Return the (X, Y) coordinate for the center point of the cell that contains the specified text.  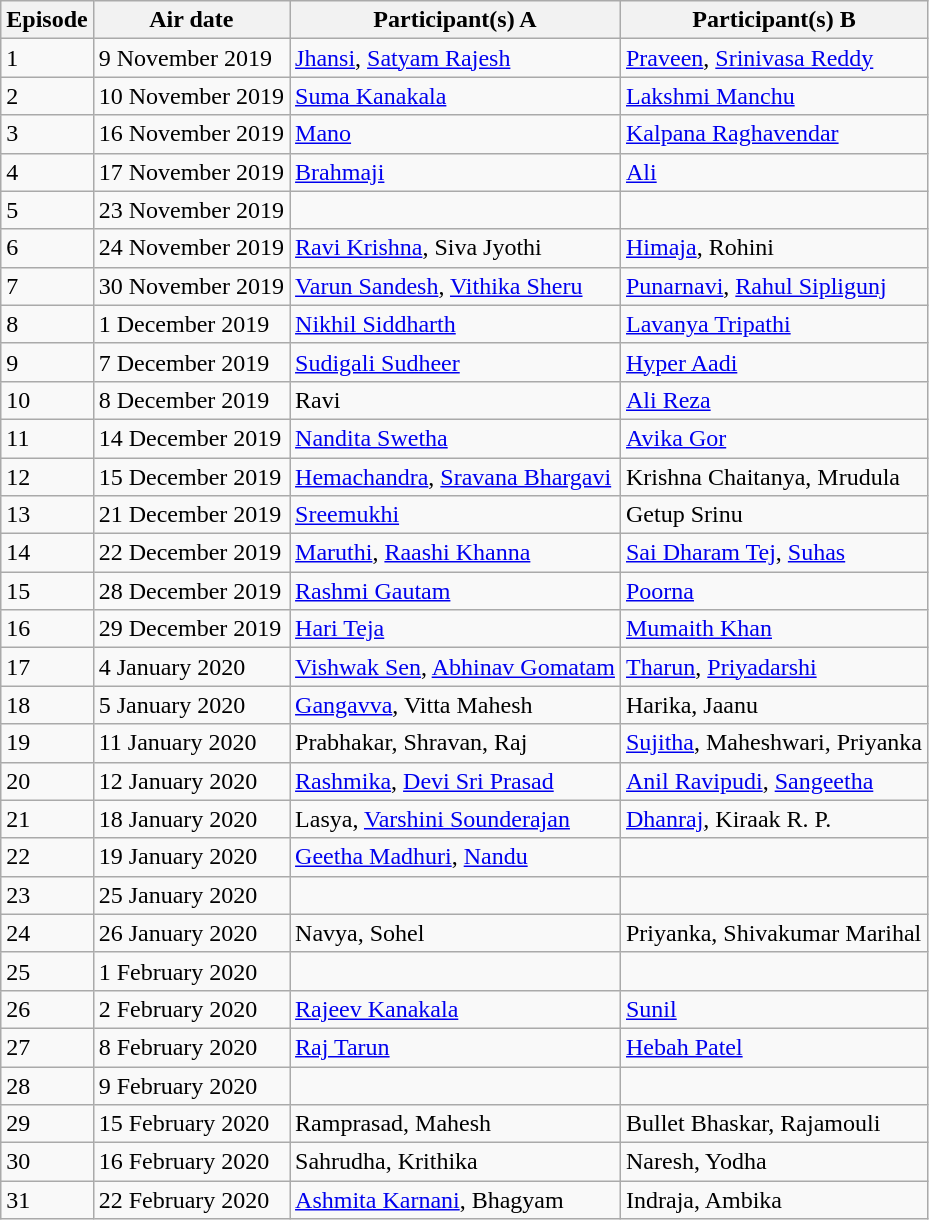
Poorna (774, 591)
Suma Kanakala (456, 96)
29 December 2019 (191, 629)
27 (47, 1047)
Hyper Aadi (774, 362)
Sahrudha, Krithika (456, 1162)
Gangavva, Vitta Mahesh (456, 705)
26 (47, 1009)
5 (47, 210)
Ravi Krishna, Siva Jyothi (456, 248)
Praveen, Srinivasa Reddy (774, 58)
5 January 2020 (191, 705)
2 (47, 96)
22 December 2019 (191, 553)
Mano (456, 134)
Jhansi, Satyam Rajesh (456, 58)
31 (47, 1200)
15 February 2020 (191, 1124)
Ashmita Karnani, Bhagyam (456, 1200)
Lavanya Tripathi (774, 324)
1 December 2019 (191, 324)
Ali Reza (774, 400)
Kalpana Raghavendar (774, 134)
18 (47, 705)
Nikhil Siddharth (456, 324)
3 (47, 134)
18 January 2020 (191, 819)
9 November 2019 (191, 58)
Prabhakar, Shravan, Raj (456, 743)
23 (47, 895)
25 January 2020 (191, 895)
Navya, Sohel (456, 933)
9 February 2020 (191, 1085)
Brahmaji (456, 172)
Vishwak Sen, Abhinav Gomatam (456, 667)
6 (47, 248)
22 (47, 857)
14 (47, 553)
Dhanraj, Kiraak R. P. (774, 819)
21 (47, 819)
24 (47, 933)
Rashmika, Devi Sri Prasad (456, 781)
Krishna Chaitanya, Mrudula (774, 477)
1 February 2020 (191, 971)
14 December 2019 (191, 438)
8 February 2020 (191, 1047)
Episode (47, 20)
8 (47, 324)
28 (47, 1085)
23 November 2019 (191, 210)
17 November 2019 (191, 172)
21 December 2019 (191, 515)
15 December 2019 (191, 477)
Participant(s) B (774, 20)
29 (47, 1124)
30 November 2019 (191, 286)
Raj Tarun (456, 1047)
Ali (774, 172)
12 January 2020 (191, 781)
Lasya, Varshini Sounderajan (456, 819)
19 January 2020 (191, 857)
Hebah Patel (774, 1047)
20 (47, 781)
Varun Sandesh, Vithika Sheru (456, 286)
8 December 2019 (191, 400)
28 December 2019 (191, 591)
25 (47, 971)
Lakshmi Manchu (774, 96)
Air date (191, 20)
7 (47, 286)
19 (47, 743)
4 (47, 172)
22 February 2020 (191, 1200)
Sreemukhi (456, 515)
24 November 2019 (191, 248)
10 (47, 400)
Bullet Bhaskar, Rajamouli (774, 1124)
Priyanka, Shivakumar Marihal (774, 933)
Ravi (456, 400)
Naresh, Yodha (774, 1162)
15 (47, 591)
1 (47, 58)
Rajeev Kanakala (456, 1009)
Mumaith Khan (774, 629)
Hemachandra, Sravana Bhargavi (456, 477)
Sunil (774, 1009)
Punarnavi, Rahul Sipligunj (774, 286)
11 (47, 438)
26 January 2020 (191, 933)
Avika Gor (774, 438)
Ramprasad, Mahesh (456, 1124)
30 (47, 1162)
Sujitha, Maheshwari, Priyanka (774, 743)
10 November 2019 (191, 96)
Sai Dharam Tej, Suhas (774, 553)
4 January 2020 (191, 667)
Himaja, Rohini (774, 248)
16 November 2019 (191, 134)
Harika, Jaanu (774, 705)
Tharun, Priyadarshi (774, 667)
12 (47, 477)
Geetha Madhuri, Nandu (456, 857)
Rashmi Gautam (456, 591)
Hari Teja (456, 629)
7 December 2019 (191, 362)
17 (47, 667)
Maruthi, Raashi Khanna (456, 553)
16 February 2020 (191, 1162)
2 February 2020 (191, 1009)
9 (47, 362)
16 (47, 629)
Participant(s) A (456, 20)
Anil Ravipudi, Sangeetha (774, 781)
13 (47, 515)
11 January 2020 (191, 743)
Indraja, Ambika (774, 1200)
Getup Srinu (774, 515)
Nandita Swetha (456, 438)
Sudigali Sudheer (456, 362)
